Pinpoint the cell where the given text exists, returning its (x, y) midpoint coordinate. 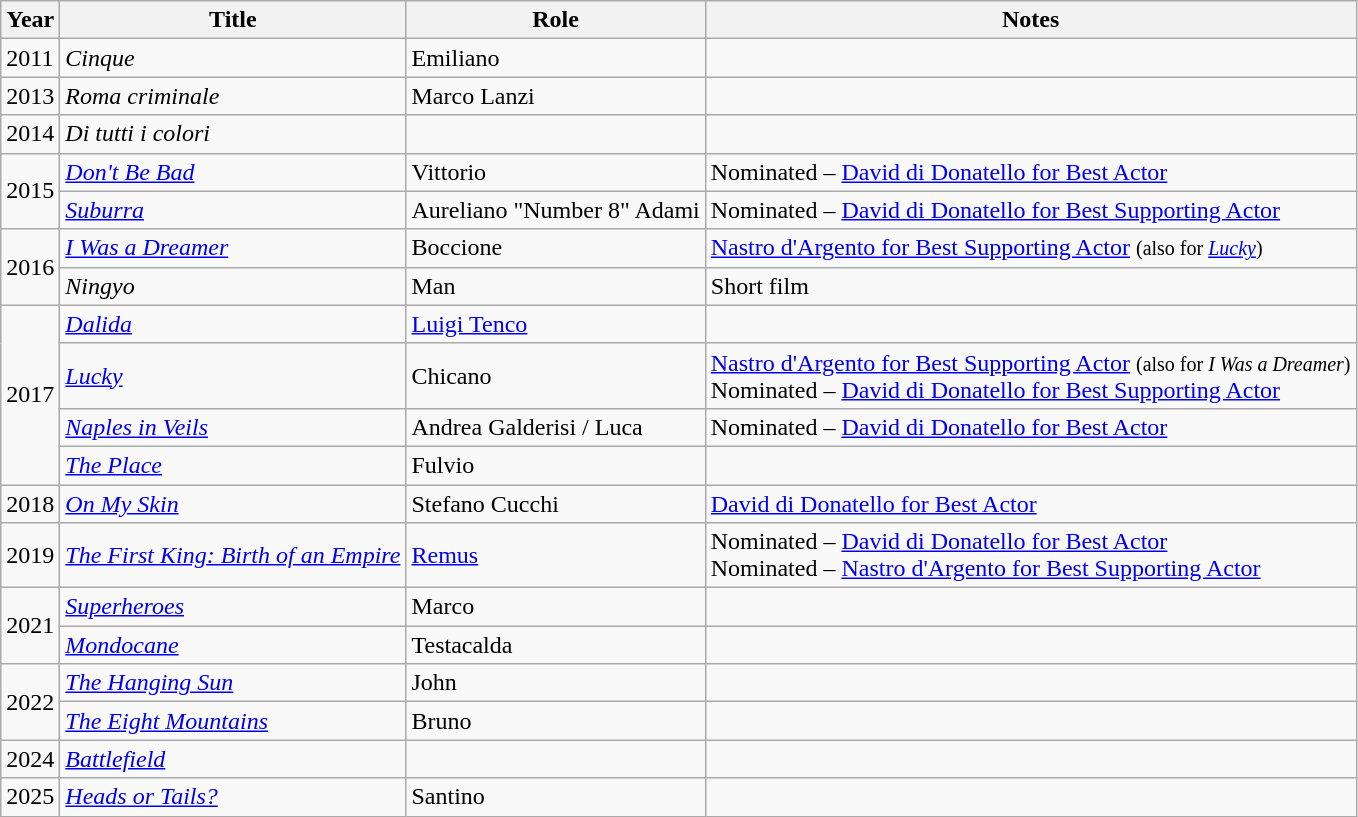
Ningyo (233, 286)
Aureliano "Number 8" Adami (556, 210)
Nominated – David di Donatello for Best Supporting Actor (1030, 210)
Stefano Cucchi (556, 503)
2013 (30, 96)
Roma criminale (233, 96)
Man (556, 286)
Cinque (233, 58)
Bruno (556, 721)
2018 (30, 503)
David di Donatello for Best Actor (1030, 503)
Nastro d'Argento for Best Supporting Actor (also for I Was a Dreamer)Nominated – David di Donatello for Best Supporting Actor (1030, 376)
Role (556, 20)
2022 (30, 702)
Notes (1030, 20)
Mondocane (233, 645)
2015 (30, 191)
2024 (30, 759)
Naples in Veils (233, 427)
Battlefield (233, 759)
The Eight Mountains (233, 721)
Vittorio (556, 172)
Di tutti i colori (233, 134)
Testacalda (556, 645)
Short film (1030, 286)
The Hanging Sun (233, 683)
Dalida (233, 324)
The Place (233, 465)
Title (233, 20)
Remus (556, 556)
John (556, 683)
Suburra (233, 210)
Superheroes (233, 607)
2025 (30, 797)
Nastro d'Argento for Best Supporting Actor (also for Lucky) (1030, 248)
Boccione (556, 248)
2011 (30, 58)
2016 (30, 267)
Santino (556, 797)
Year (30, 20)
Chicano (556, 376)
Emiliano (556, 58)
Lucky (233, 376)
Don't Be Bad (233, 172)
Fulvio (556, 465)
Nominated – David di Donatello for Best ActorNominated – Nastro d'Argento for Best Supporting Actor (1030, 556)
2017 (30, 394)
Marco Lanzi (556, 96)
On My Skin (233, 503)
The First King: Birth of an Empire (233, 556)
Andrea Galderisi / Luca (556, 427)
2019 (30, 556)
Marco (556, 607)
2021 (30, 626)
Luigi Tenco (556, 324)
Heads or Tails? (233, 797)
2014 (30, 134)
I Was a Dreamer (233, 248)
